Search for the cell housing the specified text and yield its (X, Y) center coordinate. 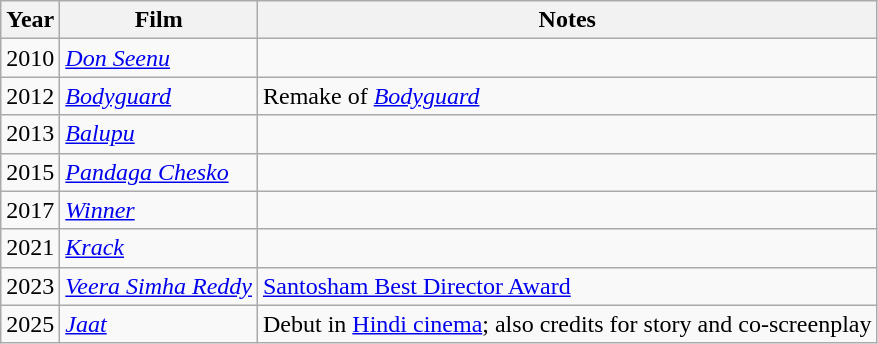
2012 (30, 96)
2017 (30, 210)
Film (159, 20)
2021 (30, 248)
Krack (159, 248)
2015 (30, 172)
Bodyguard (159, 96)
2023 (30, 286)
Don Seenu (159, 58)
2025 (30, 324)
Balupu (159, 134)
2013 (30, 134)
Pandaga Chesko (159, 172)
2010 (30, 58)
Santosham Best Director Award (567, 286)
Veera Simha Reddy (159, 286)
Remake of Bodyguard (567, 96)
Winner (159, 210)
Debut in Hindi cinema; also credits for story and co-screenplay (567, 324)
Notes (567, 20)
Year (30, 20)
Jaat (159, 324)
